Return [x, y] of the center of cell containing provided text 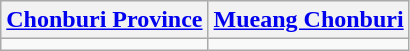
Chonburi Province [104, 20]
Mueang Chonburi [308, 20]
